From the cell containing the given text, extract its center point as [x, y] coordinate. 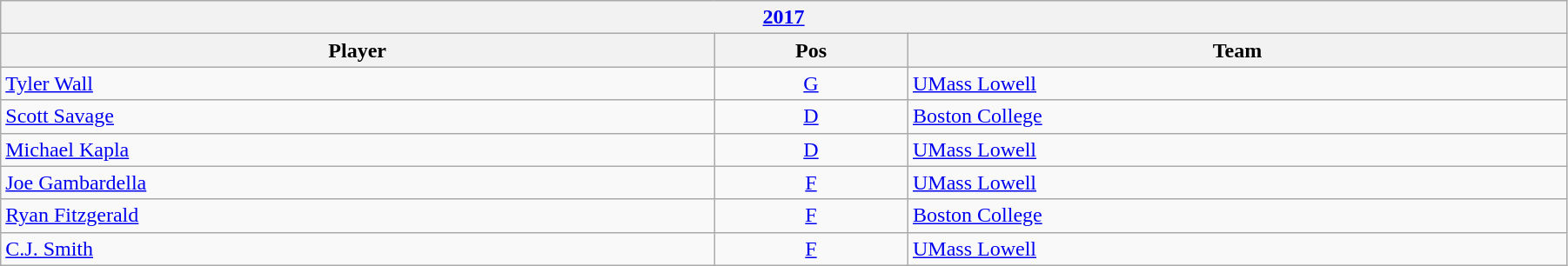
Team [1237, 50]
C.J. Smith [358, 249]
Michael Kapla [358, 150]
Tyler Wall [358, 83]
Ryan Fitzgerald [358, 216]
Joe Gambardella [358, 183]
Player [358, 50]
G [811, 83]
2017 [784, 17]
Pos [811, 50]
Scott Savage [358, 116]
